Output the (X, Y) coordinate of the center of the cell containing the given text.  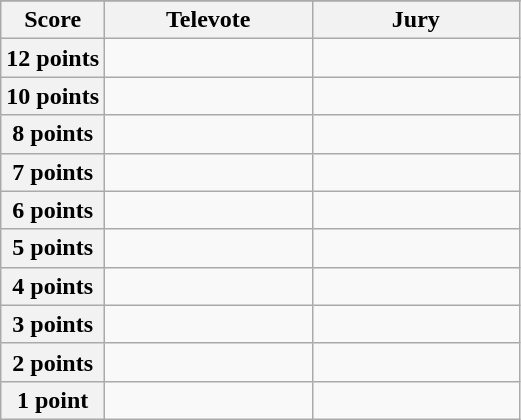
5 points (53, 248)
2 points (53, 362)
Televote (209, 20)
Jury (416, 20)
8 points (53, 134)
1 point (53, 400)
3 points (53, 324)
12 points (53, 58)
6 points (53, 210)
4 points (53, 286)
10 points (53, 96)
7 points (53, 172)
Score (53, 20)
